Return [X, Y] of the center of cell containing provided text 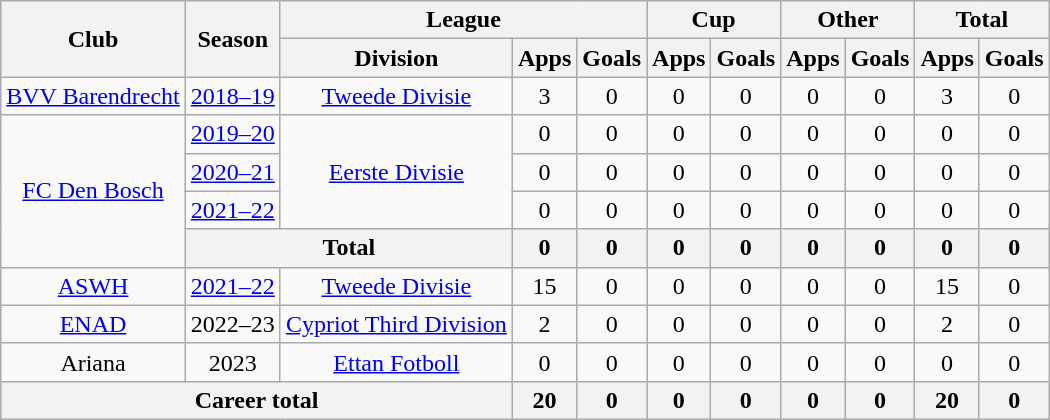
Other [848, 20]
Season [232, 39]
BVV Barendrecht [94, 96]
2019–20 [232, 134]
Ettan Fotboll [396, 362]
Cypriot Third Division [396, 324]
ASWH [94, 286]
Division [396, 58]
FC Den Bosch [94, 191]
Cup [714, 20]
ENAD [94, 324]
2023 [232, 362]
Eerste Divisie [396, 172]
2022–23 [232, 324]
2020–21 [232, 172]
Ariana [94, 362]
Club [94, 39]
Career total [257, 400]
League [463, 20]
2018–19 [232, 96]
